Return (x, y) of the center of cell containing provided text 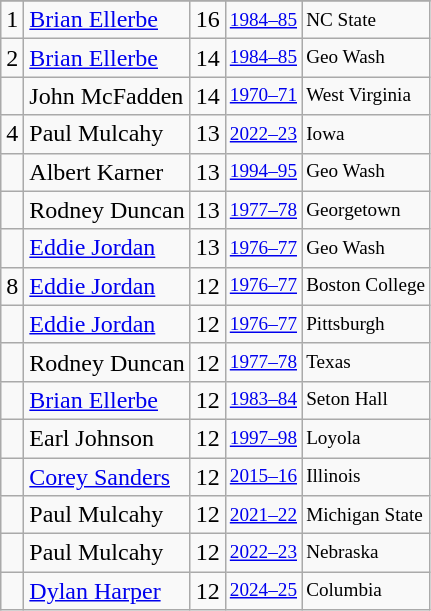
1994–95 (263, 172)
4 (12, 134)
Iowa (366, 134)
Georgetown (366, 210)
1 (12, 20)
Pittsburgh (366, 324)
Albert Karner (107, 172)
Boston College (366, 286)
Texas (366, 362)
Loyola (366, 438)
Seton Hall (366, 400)
Michigan State (366, 515)
8 (12, 286)
2 (12, 58)
Illinois (366, 477)
1997–98 (263, 438)
2021–22 (263, 515)
2024–25 (263, 591)
Earl Johnson (107, 438)
Dylan Harper (107, 591)
Columbia (366, 591)
16 (208, 20)
1983–84 (263, 400)
1970–71 (263, 96)
Nebraska (366, 553)
Corey Sanders (107, 477)
John McFadden (107, 96)
2015–16 (263, 477)
West Virginia (366, 96)
NC State (366, 20)
